Pinpoint the cell where the given text exists, returning its [X, Y] midpoint coordinate. 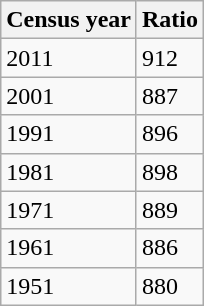
898 [170, 172]
Census year [69, 20]
1991 [69, 134]
1981 [69, 172]
1961 [69, 248]
912 [170, 58]
1971 [69, 210]
2011 [69, 58]
889 [170, 210]
1951 [69, 286]
887 [170, 96]
Ratio [170, 20]
880 [170, 286]
2001 [69, 96]
896 [170, 134]
886 [170, 248]
